Determine the (x, y) coordinate at the center of the cell enclosing the given text.  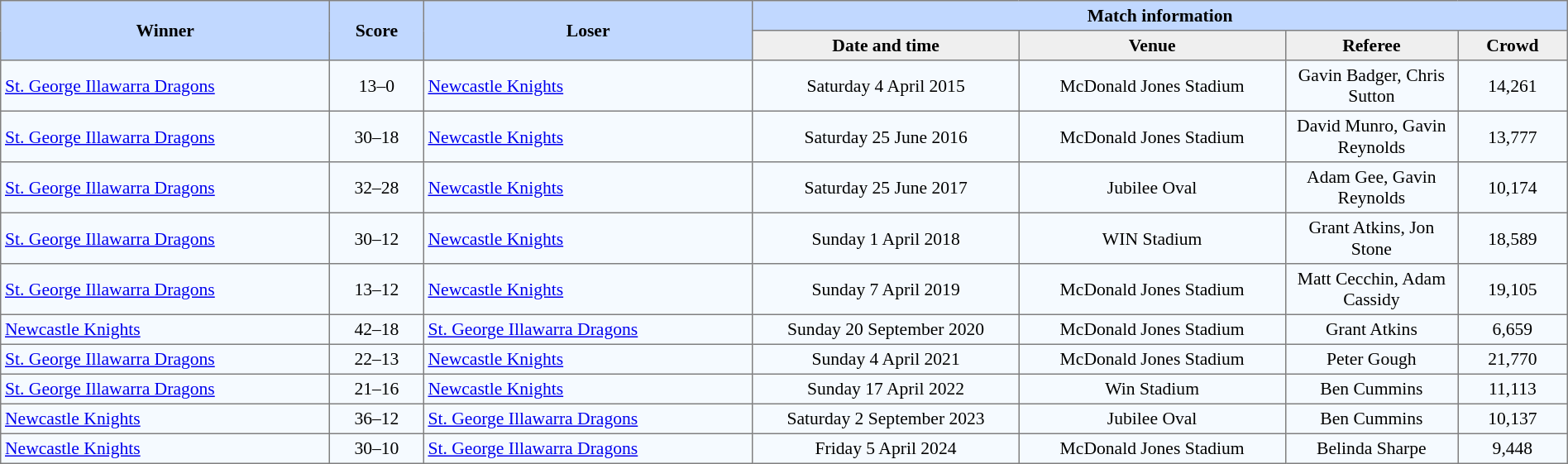
Match information (1159, 16)
21–16 (377, 389)
30–18 (377, 136)
Sunday 1 April 2018 (886, 238)
Sunday 20 September 2020 (886, 329)
Belinda Sharpe (1371, 448)
9,448 (1513, 448)
Venue (1152, 45)
Sunday 7 April 2019 (886, 289)
Peter Gough (1371, 359)
Sunday 4 April 2021 (886, 359)
Loser (588, 31)
32–28 (377, 188)
Grant Atkins, Jon Stone (1371, 238)
David Munro, Gavin Reynolds (1371, 136)
36–12 (377, 419)
22–13 (377, 359)
Sunday 17 April 2022 (886, 389)
18,589 (1513, 238)
Grant Atkins (1371, 329)
Saturday 4 April 2015 (886, 86)
6,659 (1513, 329)
13–0 (377, 86)
Saturday 25 June 2017 (886, 188)
14,261 (1513, 86)
Win Stadium (1152, 389)
42–18 (377, 329)
10,137 (1513, 419)
Saturday 2 September 2023 (886, 419)
WIN Stadium (1152, 238)
21,770 (1513, 359)
Date and time (886, 45)
13–12 (377, 289)
Crowd (1513, 45)
Friday 5 April 2024 (886, 448)
Referee (1371, 45)
Matt Cecchin, Adam Cassidy (1371, 289)
Gavin Badger, Chris Sutton (1371, 86)
30–10 (377, 448)
30–12 (377, 238)
11,113 (1513, 389)
19,105 (1513, 289)
13,777 (1513, 136)
Score (377, 31)
Winner (165, 31)
Adam Gee, Gavin Reynolds (1371, 188)
10,174 (1513, 188)
Saturday 25 June 2016 (886, 136)
